Detect which cell encompasses the target text, then output its [x, y] center coordinate. 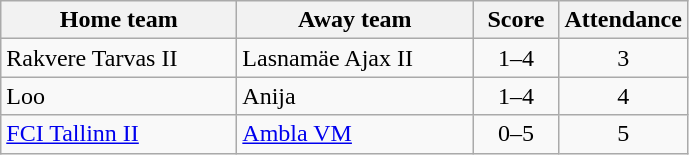
FCI Tallinn II [119, 134]
Rakvere Tarvas II [119, 58]
5 [623, 134]
Loo [119, 96]
Away team [355, 20]
Attendance [623, 20]
Ambla VM [355, 134]
Anija [355, 96]
Score [516, 20]
Lasnamäe Ajax II [355, 58]
4 [623, 96]
0–5 [516, 134]
Home team [119, 20]
3 [623, 58]
